Scan for the cell matching the given text and deliver its [x, y] coordinate at center. 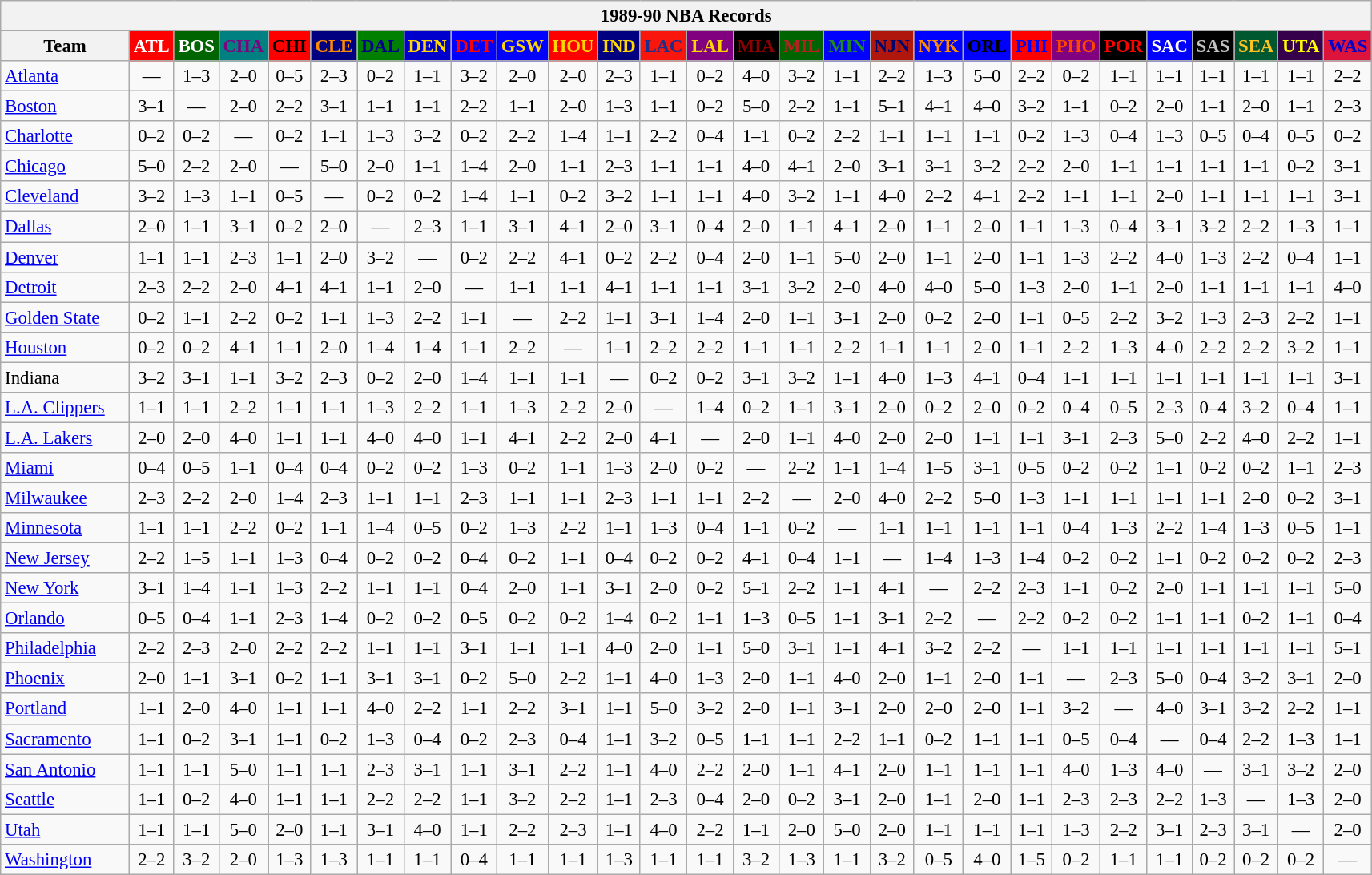
Dallas [66, 227]
GSW [522, 46]
Portland [66, 709]
UTA [1301, 46]
Sacramento [66, 739]
New Jersey [66, 558]
DET [474, 46]
Denver [66, 257]
Philadelphia [66, 648]
SEA [1256, 46]
Boston [66, 107]
SAC [1169, 46]
ATL [151, 46]
Phoenix [66, 679]
IND [619, 46]
Seattle [66, 799]
Minnesota [66, 528]
BOS [196, 46]
Detroit [66, 287]
DAL [381, 46]
Chicago [66, 167]
WAS [1348, 46]
New York [66, 588]
MIN [847, 46]
Miami [66, 468]
Utah [66, 829]
Team [66, 46]
Indiana [66, 377]
Atlanta [66, 76]
Golden State [66, 317]
L.A. Clippers [66, 408]
LAC [663, 46]
PHO [1076, 46]
PHI [1032, 46]
DEN [428, 46]
NJN [892, 46]
Washington [66, 860]
San Antonio [66, 769]
Milwaukee [66, 498]
L.A. Lakers [66, 437]
SAS [1213, 46]
ORL [987, 46]
1989-90 NBA Records [686, 16]
CLE [333, 46]
NYK [939, 46]
Houston [66, 347]
MIA [756, 46]
HOU [573, 46]
CHI [289, 46]
CHA [243, 46]
POR [1123, 46]
Orlando [66, 619]
Charlotte [66, 136]
Cleveland [66, 196]
LAL [710, 46]
MIL [802, 46]
